Scan for the cell matching the given text and deliver its (x, y) coordinate at center. 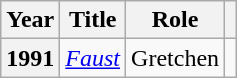
Gretchen (176, 58)
Faust (93, 58)
Title (93, 20)
Role (176, 20)
1991 (30, 58)
Year (30, 20)
